For the text-containing cell, return its midpoint in [x, y] coordinate format. 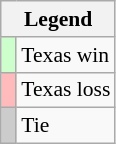
Tie [66, 126]
Texas loss [66, 90]
Legend [58, 19]
Texas win [66, 55]
